Output the [x, y] coordinate of the center of the cell containing the given text.  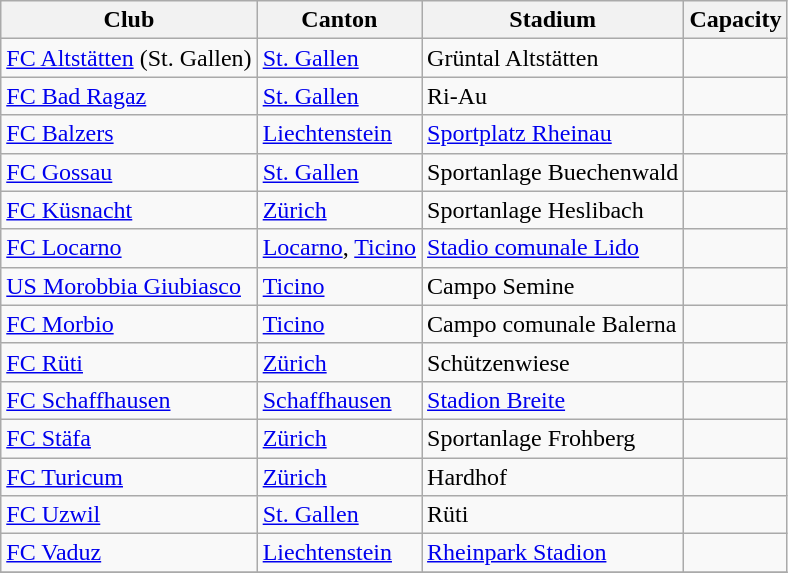
Sportplatz Rheinau [553, 134]
Locarno, Ticino [339, 248]
FC Morbio [129, 324]
Rheinpark Stadion [553, 553]
FC Küsnacht [129, 210]
Rüti [553, 515]
Hardhof [553, 477]
Ri-Au [553, 96]
Capacity [736, 20]
FC Balzers [129, 134]
Club [129, 20]
FC Uzwil [129, 515]
Stadio comunale Lido [553, 248]
Campo comunale Balerna [553, 324]
Schützenwiese [553, 362]
Sportanlage Heslibach [553, 210]
FC Gossau [129, 172]
Sportanlage Frohberg [553, 438]
FC Bad Ragaz [129, 96]
US Morobbia Giubiasco [129, 286]
FC Stäfa [129, 438]
Sportanlage Buechenwald [553, 172]
FC Vaduz [129, 553]
Canton [339, 20]
FC Rüti [129, 362]
Stadion Breite [553, 400]
FC Schaffhausen [129, 400]
FC Locarno [129, 248]
Grüntal Altstätten [553, 58]
Stadium [553, 20]
Schaffhausen [339, 400]
FC Altstätten (St. Gallen) [129, 58]
Campo Semine [553, 286]
FC Turicum [129, 477]
